Return the (x, y) coordinate for the center point of the cell that contains the specified text.  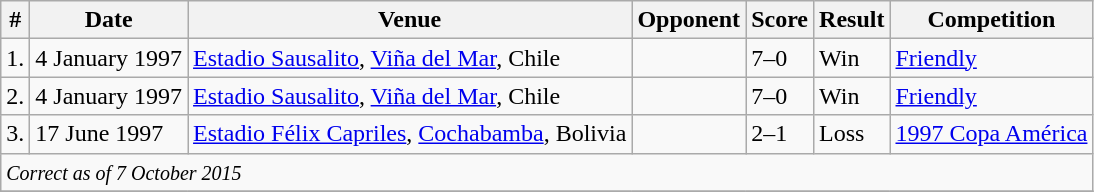
3. (16, 134)
Loss (852, 134)
Estadio Félix Capriles, Cochabamba, Bolivia (410, 134)
Venue (410, 20)
Score (780, 20)
Competition (992, 20)
Result (852, 20)
Date (109, 20)
2–1 (780, 134)
1997 Copa América (992, 134)
1. (16, 58)
2. (16, 96)
# (16, 20)
Opponent (689, 20)
Correct as of 7 October 2015 (547, 172)
17 June 1997 (109, 134)
